Locate the cell with the specified text and output its (X, Y) center coordinate. 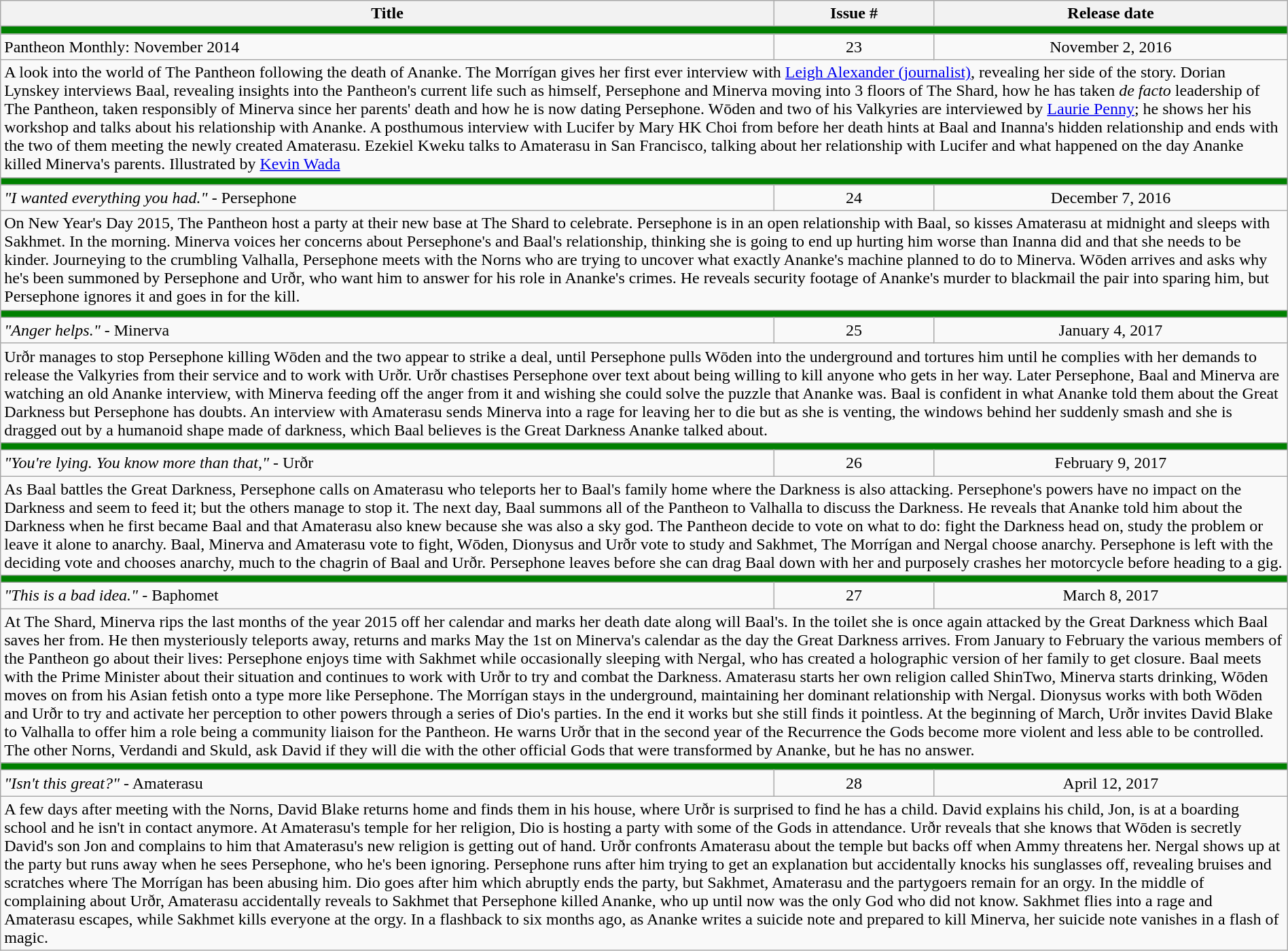
November 2, 2016 (1111, 47)
"Anger helps." - Minerva (387, 330)
December 7, 2016 (1111, 198)
April 12, 2017 (1111, 783)
28 (853, 783)
27 (853, 596)
January 4, 2017 (1111, 330)
"You're lying. You know more than that," - Urðr (387, 463)
February 9, 2017 (1111, 463)
Pantheon Monthly: November 2014 (387, 47)
Issue # (853, 14)
Title (387, 14)
"This is a bad idea." - Baphomet (387, 596)
March 8, 2017 (1111, 596)
23 (853, 47)
25 (853, 330)
26 (853, 463)
24 (853, 198)
"I wanted everything you had." - Persephone (387, 198)
"Isn't this great?" - Amaterasu (387, 783)
Release date (1111, 14)
